Search for the cell housing the specified text and yield its [x, y] center coordinate. 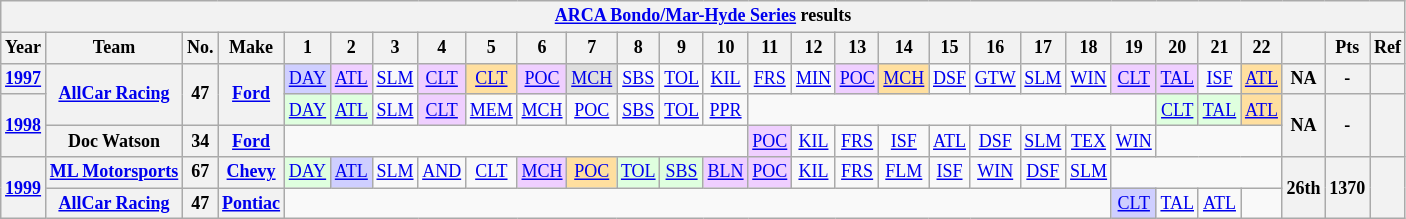
14 [904, 48]
21 [1219, 48]
ARCA Bondo/Mar-Hyde Series results [704, 16]
BLN [726, 172]
16 [995, 48]
Doc Watson [114, 140]
GTW [995, 78]
34 [200, 140]
22 [1262, 48]
AND [442, 172]
4 [442, 48]
Pontiac [252, 204]
1999 [24, 188]
26th [1304, 188]
1 [307, 48]
Ref [1388, 48]
1997 [24, 78]
2 [351, 48]
3 [395, 48]
12 [814, 48]
15 [950, 48]
Pts [1348, 48]
ML Motorsports [114, 172]
Chevy [252, 172]
8 [638, 48]
13 [857, 48]
PPR [726, 110]
11 [770, 48]
1998 [24, 125]
Make [252, 48]
20 [1177, 48]
6 [542, 48]
9 [682, 48]
10 [726, 48]
Team [114, 48]
FLM [904, 172]
TEX [1089, 140]
1370 [1348, 188]
MEM [492, 110]
Year [24, 48]
19 [1134, 48]
18 [1089, 48]
MIN [814, 78]
67 [200, 172]
5 [492, 48]
7 [592, 48]
17 [1043, 48]
No. [200, 48]
